From the cell containing the given text, extract its center point as [x, y] coordinate. 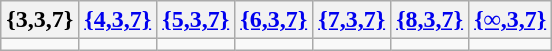
{∞,3,7} [510, 20]
{3,3,7} [40, 20]
{4,3,7} [118, 20]
{7,3,7} [352, 20]
{5,3,7} [196, 20]
{8,3,7} [430, 20]
{6,3,7} [274, 20]
